Return (x, y) of the center of cell containing provided text 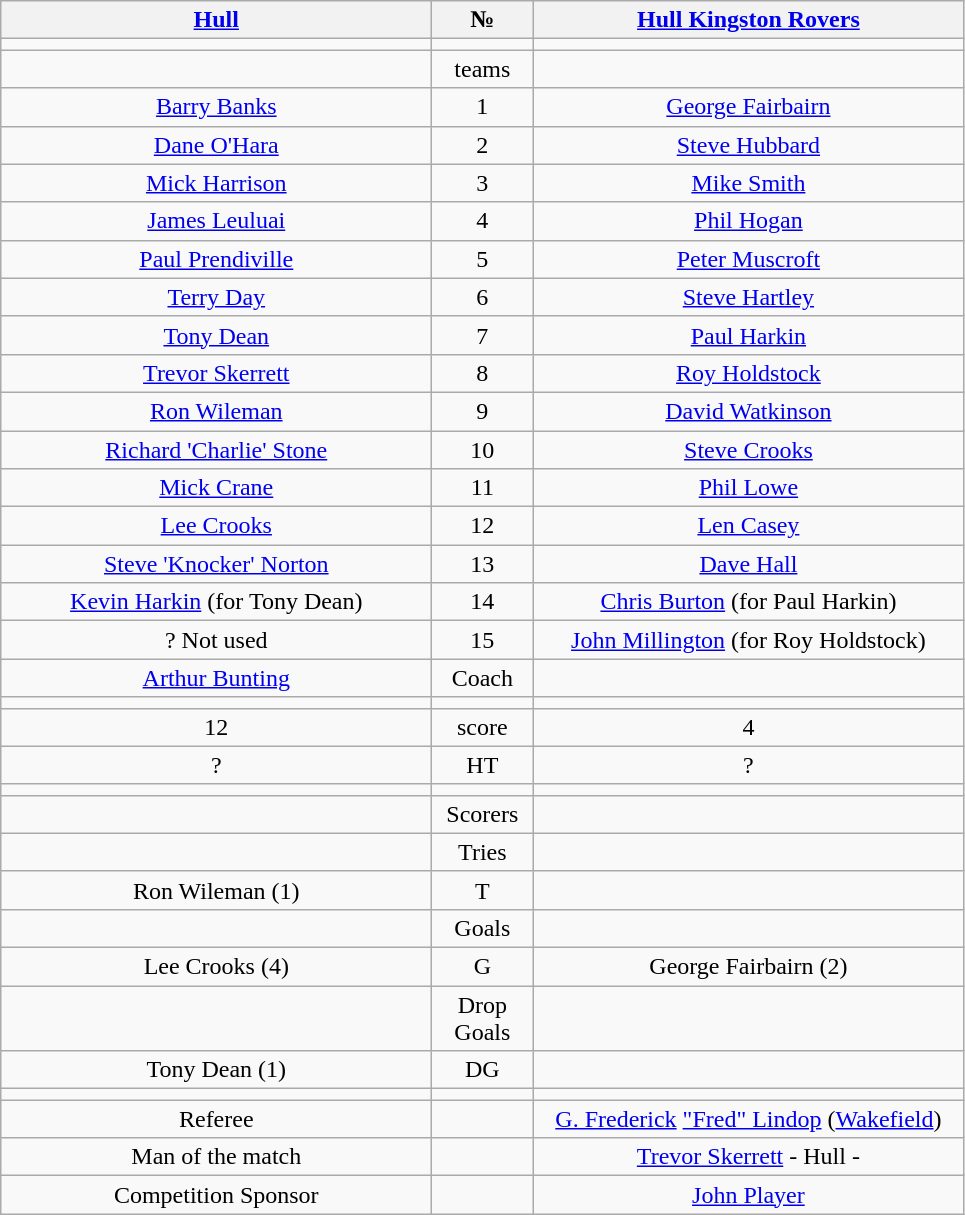
Lee Crooks (216, 526)
Len Casey (748, 526)
Paul Harkin (748, 335)
G (482, 966)
Chris Burton (for Paul Harkin) (748, 602)
6 (482, 297)
Tony Dean (1) (216, 1070)
John Player (748, 1195)
Roy Holdstock (748, 373)
Trevor Skerrett - Hull - (748, 1157)
teams (482, 69)
John Millington (for Roy Holdstock) (748, 640)
13 (482, 564)
3 (482, 183)
11 (482, 488)
Dane O'Hara (216, 145)
1 (482, 107)
Referee (216, 1119)
Steve 'Knocker' Norton (216, 564)
Hull (216, 20)
Trevor Skerrett (216, 373)
Ron Wileman (1) (216, 890)
Steve Hartley (748, 297)
Richard 'Charlie' Stone (216, 449)
Coach (482, 678)
Steve Crooks (748, 449)
Lee Crooks (4) (216, 966)
score (482, 727)
Scorers (482, 814)
5 (482, 259)
Ron Wileman (216, 411)
Man of the match (216, 1157)
Mick Crane (216, 488)
Peter Muscroft (748, 259)
Goals (482, 928)
Barry Banks (216, 107)
9 (482, 411)
George Fairbairn (2) (748, 966)
Paul Prendiville (216, 259)
Dave Hall (748, 564)
14 (482, 602)
15 (482, 640)
G. Frederick "Fred" Lindop (Wakefield) (748, 1119)
Steve Hubbard (748, 145)
T (482, 890)
Phil Hogan (748, 221)
10 (482, 449)
HT (482, 765)
Competition Sponsor (216, 1195)
James Leuluai (216, 221)
? Not used (216, 640)
Terry Day (216, 297)
2 (482, 145)
George Fairbairn (748, 107)
Mike Smith (748, 183)
Tries (482, 852)
Tony Dean (216, 335)
№ (482, 20)
8 (482, 373)
Kevin Harkin (for Tony Dean) (216, 602)
Phil Lowe (748, 488)
7 (482, 335)
Arthur Bunting (216, 678)
Hull Kingston Rovers (748, 20)
David Watkinson (748, 411)
Mick Harrison (216, 183)
DG (482, 1070)
Drop Goals (482, 1018)
